Determine the [x, y] coordinate at the center of the cell enclosing the given text.  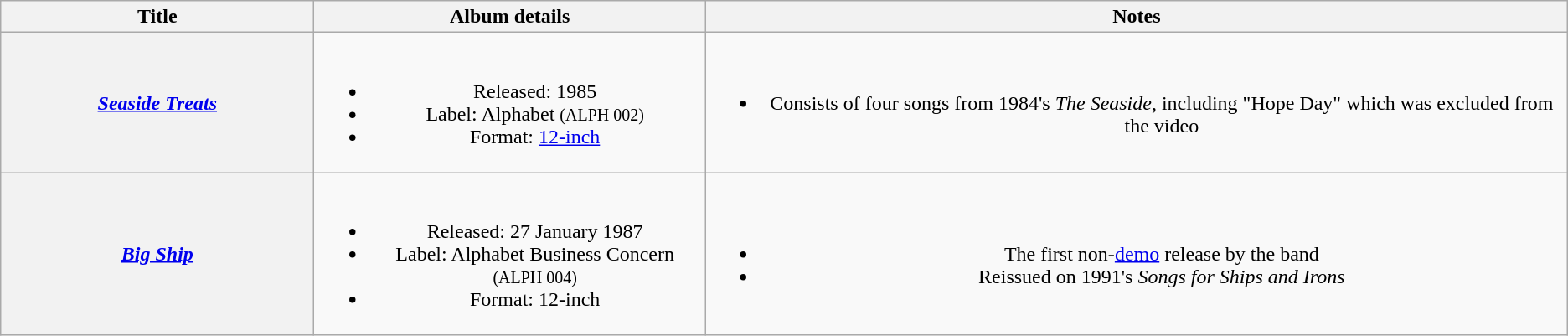
Notes [1136, 17]
Consists of four songs from 1984's The Seaside, including "Hope Day" which was excluded from the video [1136, 102]
Album details [510, 17]
The first non-demo release by the bandReissued on 1991's Songs for Ships and Irons [1136, 254]
Title [157, 17]
Seaside Treats [157, 102]
Released: 1985Label: Alphabet (ALPH 002)Format: 12-inch [510, 102]
Big Ship [157, 254]
Released: 27 January 1987Label: Alphabet Business Concern (ALPH 004)Format: 12-inch [510, 254]
